Extract the (X, Y) coordinate from the center of the cell holding the provided text.  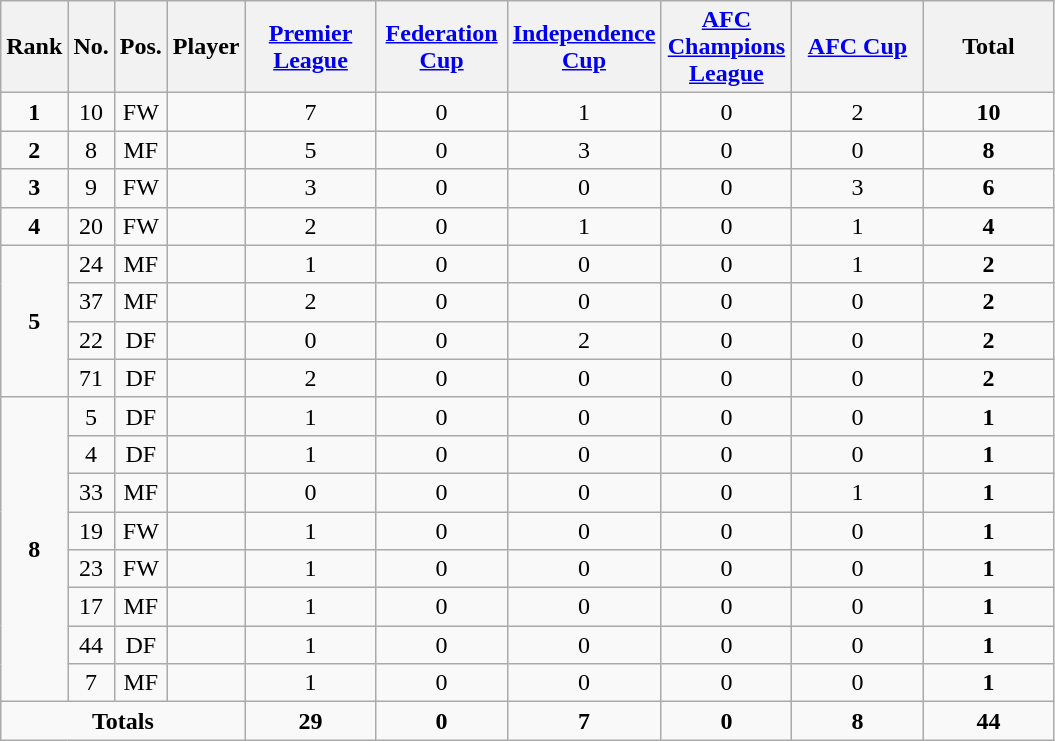
71 (91, 378)
Pos. (140, 47)
22 (91, 340)
33 (91, 492)
19 (91, 531)
6 (988, 188)
No. (91, 47)
Independence Cup (584, 47)
17 (91, 607)
Total (988, 47)
37 (91, 302)
Rank (34, 47)
29 (310, 721)
Federation Cup (442, 47)
AFC Champions League (726, 47)
Player (206, 47)
AFC Cup (858, 47)
Totals (123, 721)
9 (91, 188)
23 (91, 569)
20 (91, 226)
Premier League (310, 47)
24 (91, 264)
